Identify which cell holds the provided text, then report its [x, y] central coordinate. 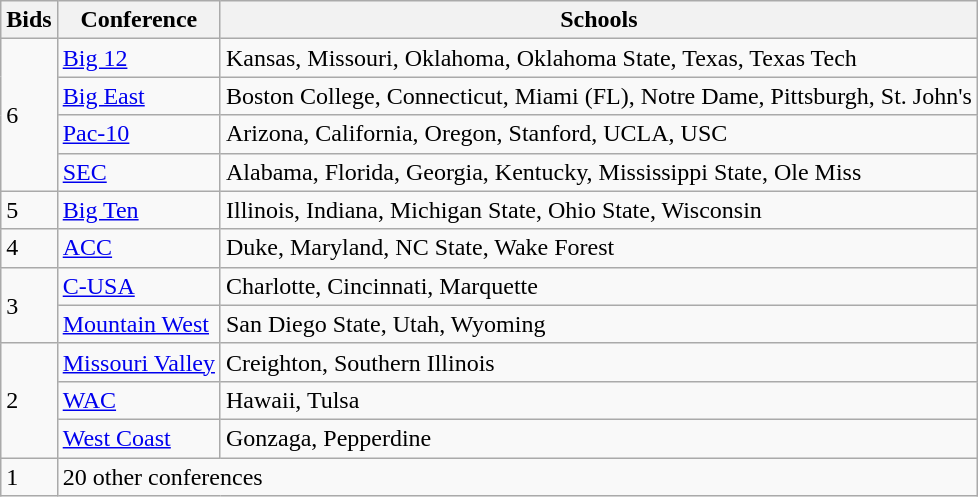
3 [29, 305]
Charlotte, Cincinnati, Marquette [598, 286]
Duke, Maryland, NC State, Wake Forest [598, 248]
ACC [138, 248]
Illinois, Indiana, Michigan State, Ohio State, Wisconsin [598, 210]
San Diego State, Utah, Wyoming [598, 324]
Mountain West [138, 324]
Boston College, Connecticut, Miami (FL), Notre Dame, Pittsburgh, St. John's [598, 96]
Bids [29, 20]
C-USA [138, 286]
Hawaii, Tulsa [598, 400]
Schools [598, 20]
Kansas, Missouri, Oklahoma, Oklahoma State, Texas, Texas Tech [598, 58]
Gonzaga, Pepperdine [598, 438]
Pac-10 [138, 134]
20 other conferences [517, 477]
West Coast [138, 438]
Big 12 [138, 58]
WAC [138, 400]
6 [29, 115]
5 [29, 210]
Arizona, California, Oregon, Stanford, UCLA, USC [598, 134]
1 [29, 477]
Creighton, Southern Illinois [598, 362]
Conference [138, 20]
Alabama, Florida, Georgia, Kentucky, Mississippi State, Ole Miss [598, 172]
Big Ten [138, 210]
Missouri Valley [138, 362]
Big East [138, 96]
4 [29, 248]
SEC [138, 172]
2 [29, 400]
